Extract the [X, Y] coordinate from the center of the cell holding the provided text.  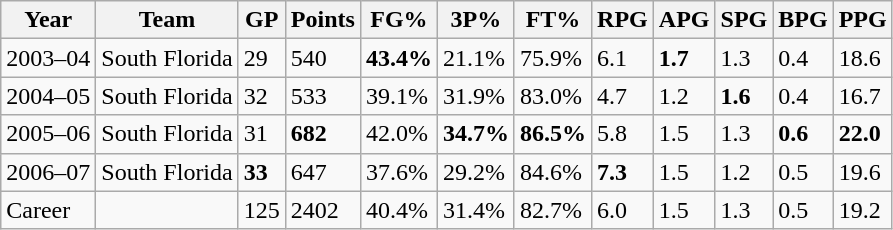
4.7 [623, 96]
RPG [623, 20]
86.5% [552, 134]
31 [262, 134]
533 [322, 96]
BPG [803, 20]
3P% [476, 20]
29.2% [476, 172]
16.7 [862, 96]
32 [262, 96]
682 [322, 134]
SPG [744, 20]
31.9% [476, 96]
FG% [398, 20]
540 [322, 58]
33 [262, 172]
6.1 [623, 58]
Team [167, 20]
75.9% [552, 58]
6.0 [623, 210]
84.6% [552, 172]
7.3 [623, 172]
18.6 [862, 58]
647 [322, 172]
1.6 [744, 96]
2004–05 [48, 96]
40.4% [398, 210]
39.1% [398, 96]
22.0 [862, 134]
FT% [552, 20]
29 [262, 58]
42.0% [398, 134]
2402 [322, 210]
GP [262, 20]
1.7 [684, 58]
21.1% [476, 58]
Points [322, 20]
37.6% [398, 172]
Year [48, 20]
5.8 [623, 134]
19.6 [862, 172]
31.4% [476, 210]
2003–04 [48, 58]
34.7% [476, 134]
43.4% [398, 58]
125 [262, 210]
83.0% [552, 96]
2006–07 [48, 172]
Career [48, 210]
APG [684, 20]
2005–06 [48, 134]
PPG [862, 20]
82.7% [552, 210]
0.6 [803, 134]
19.2 [862, 210]
